Determine the [x, y] coordinate at the center of the cell enclosing the given text.  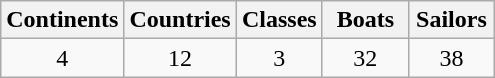
12 [180, 58]
32 [365, 58]
38 [451, 58]
Continents [62, 20]
Sailors [451, 20]
Boats [365, 20]
4 [62, 58]
Classes [279, 20]
Countries [180, 20]
3 [279, 58]
